Pinpoint the cell where the given text exists, returning its (X, Y) midpoint coordinate. 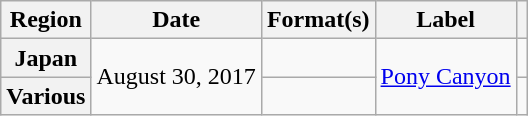
Pony Canyon (446, 77)
Label (446, 20)
August 30, 2017 (176, 77)
Region (46, 20)
Japan (46, 58)
Date (176, 20)
Format(s) (318, 20)
Various (46, 96)
